Provide the (X, Y) coordinate of the cell's center where the given text is located.  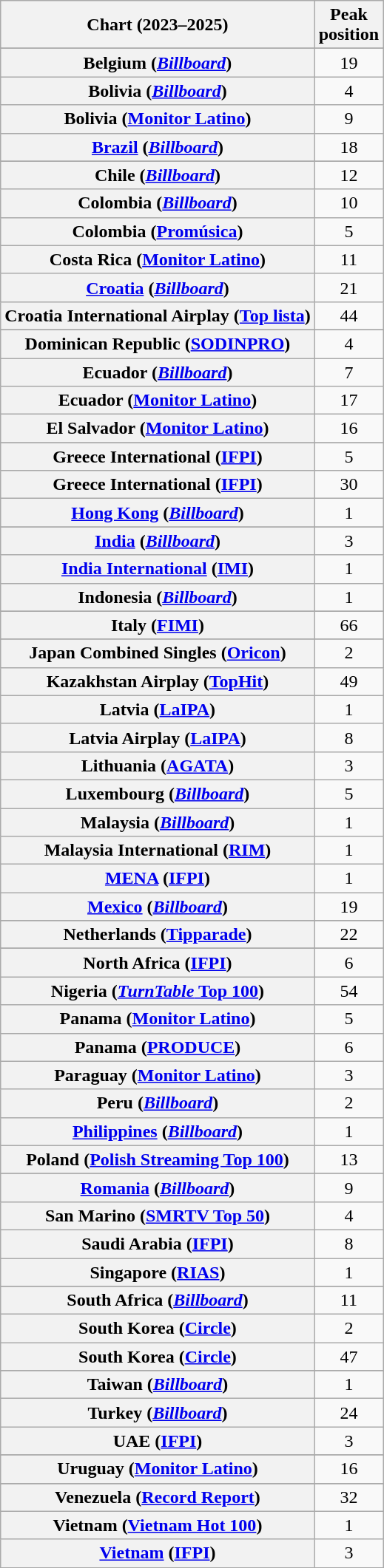
22 (348, 935)
Turkey (Billboard) (158, 1413)
Latvia (LaIPA) (158, 709)
Belgium (Billboard) (158, 63)
El Salvador (Monitor Latino) (158, 429)
Lithuania (AGATA) (158, 766)
49 (348, 681)
Brazil (Billboard) (158, 147)
Ecuador (Monitor Latino) (158, 400)
47 (348, 1357)
Colombia (Billboard) (158, 203)
32 (348, 1497)
24 (348, 1413)
North Africa (IFPI) (158, 963)
Croatia (Billboard) (158, 287)
Malaysia (Billboard) (158, 822)
Peakposition (348, 25)
Mexico (Billboard) (158, 907)
44 (348, 316)
Hong Kong (Billboard) (158, 513)
Panama (Monitor Latino) (158, 1019)
Peru (Billboard) (158, 1103)
Dominican Republic (SODINPRO) (158, 344)
Venezuela (Record Report) (158, 1497)
India International (IMI) (158, 569)
Philippines (Billboard) (158, 1131)
San Marino (SMRTV Top 50) (158, 1216)
13 (348, 1159)
Uruguay (Monitor Latino) (158, 1469)
Croatia International Airplay (Top lista) (158, 316)
Romania (Billboard) (158, 1187)
Paraguay (Monitor Latino) (158, 1075)
Costa Rica (Monitor Latino) (158, 259)
Ecuador (Billboard) (158, 372)
Japan Combined Singles (Oricon) (158, 653)
Italy (FIMI) (158, 625)
Latvia Airplay (LaIPA) (158, 737)
30 (348, 485)
UAE (IFPI) (158, 1441)
Saudi Arabia (IFPI) (158, 1244)
21 (348, 287)
Malaysia International (RIM) (158, 851)
18 (348, 147)
17 (348, 400)
Indonesia (Billboard) (158, 597)
12 (348, 175)
54 (348, 991)
66 (348, 625)
Vietnam (Vietnam Hot 100) (158, 1525)
Chart (2023–2025) (158, 25)
Bolivia (Monitor Latino) (158, 119)
Nigeria (TurnTable Top 100) (158, 991)
7 (348, 372)
India (Billboard) (158, 541)
Luxembourg (Billboard) (158, 794)
Vietnam (IFPI) (158, 1553)
Kazakhstan Airplay (TopHit) (158, 681)
Singapore (RIAS) (158, 1272)
Netherlands (Tipparade) (158, 935)
Panama (PRODUCE) (158, 1047)
Bolivia (Billboard) (158, 91)
MENA (IFPI) (158, 879)
Colombia (Promúsica) (158, 231)
Taiwan (Billboard) (158, 1385)
10 (348, 203)
South Africa (Billboard) (158, 1301)
Poland (Polish Streaming Top 100) (158, 1159)
Chile (Billboard) (158, 175)
